Determine the (X, Y) coordinate at the center of the cell enclosing the given text.  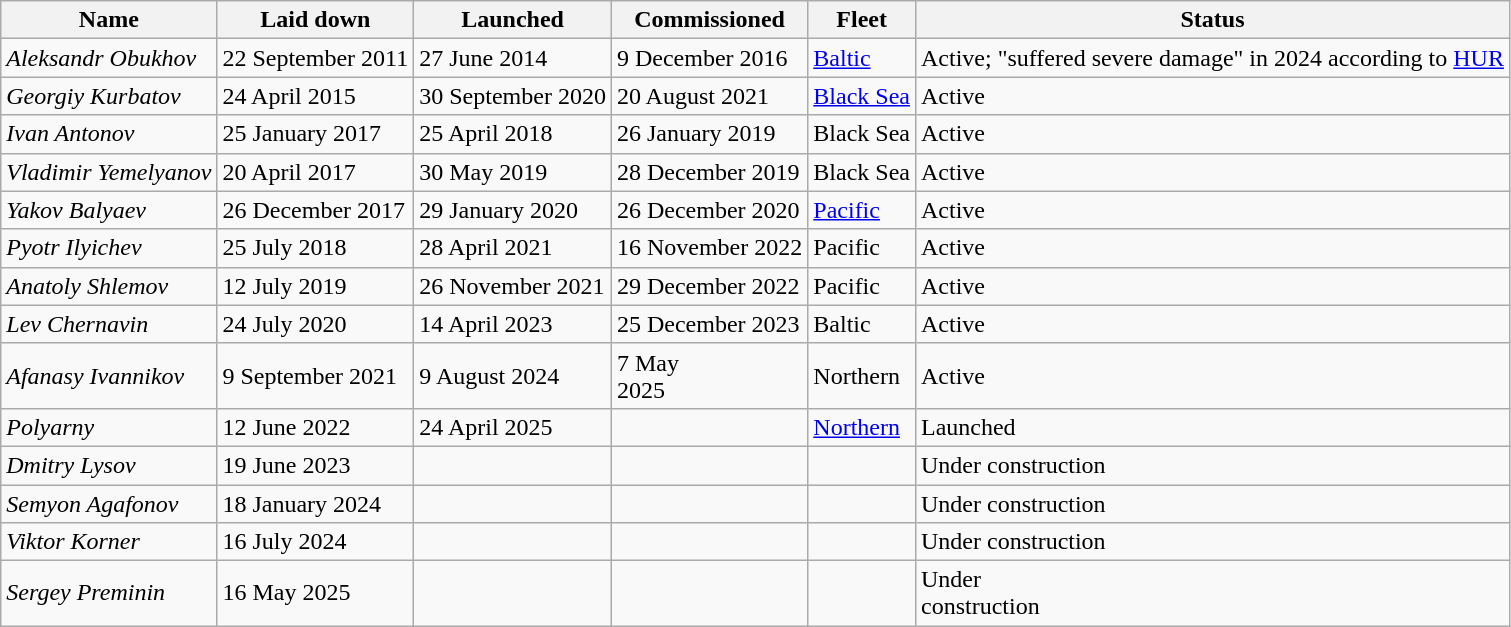
26 November 2021 (513, 286)
25 April 2018 (513, 134)
Vladimir Yemelyanov (109, 172)
30 September 2020 (513, 96)
Pyotr Ilyichev (109, 248)
27 June 2014 (513, 58)
Underconstruction (1212, 594)
Lev Chernavin (109, 324)
Sergey Preminin (109, 594)
24 April 2015 (316, 96)
25 January 2017 (316, 134)
28 December 2019 (709, 172)
Afanasy Ivannikov (109, 376)
Ivan Antonov (109, 134)
14 April 2023 (513, 324)
Fleet (862, 20)
Laid down (316, 20)
25 December 2023 (709, 324)
Dmitry Lysov (109, 465)
16 May 2025 (316, 594)
Status (1212, 20)
28 April 2021 (513, 248)
22 September 2011 (316, 58)
Yakov Balyaev (109, 210)
Georgiy Kurbatov (109, 96)
9 December 2016 (709, 58)
29 December 2022 (709, 286)
Commissioned (709, 20)
24 July 2020 (316, 324)
7 May2025 (709, 376)
9 September 2021 (316, 376)
20 April 2017 (316, 172)
16 November 2022 (709, 248)
Aleksandr Obukhov (109, 58)
29 January 2020 (513, 210)
20 August 2021 (709, 96)
Polyarny (109, 427)
30 May 2019 (513, 172)
25 July 2018 (316, 248)
16 July 2024 (316, 542)
Anatoly Shlemov (109, 286)
18 January 2024 (316, 503)
Active; "suffered severe damage" in 2024 according to HUR (1212, 58)
26 December 2017 (316, 210)
Viktor Korner (109, 542)
Semyon Agafonov (109, 503)
19 June 2023 (316, 465)
12 June 2022 (316, 427)
9 August 2024 (513, 376)
Name (109, 20)
26 December 2020 (709, 210)
12 July 2019 (316, 286)
24 April 2025 (513, 427)
26 January 2019 (709, 134)
